Locate the cell with the specified text and output its (x, y) center coordinate. 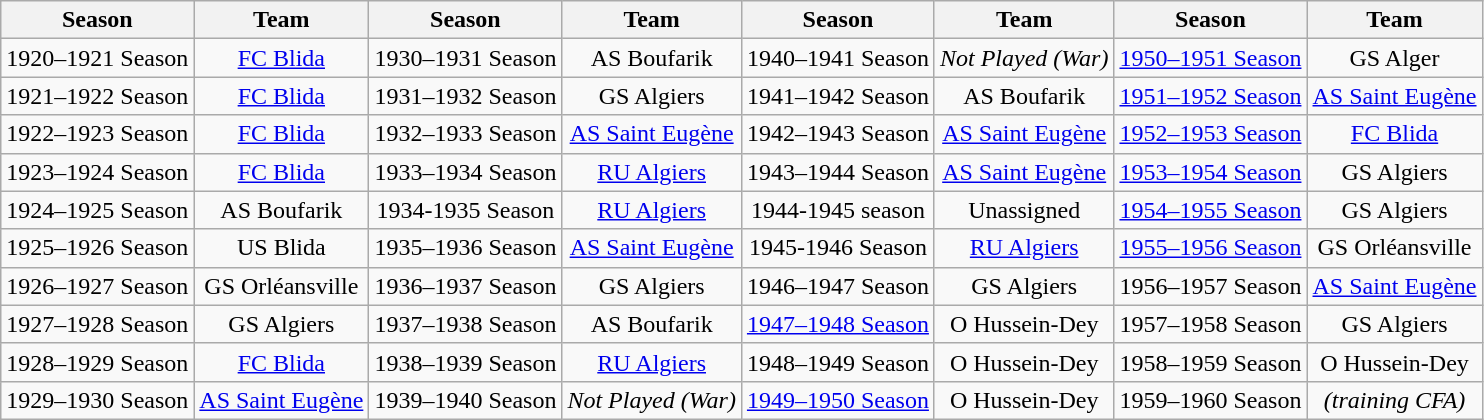
1955–1956 Season (1210, 248)
1956–1957 Season (1210, 286)
1922–1923 Season (98, 134)
1954–1955 Season (1210, 210)
1936–1937 Season (466, 286)
1938–1939 Season (466, 362)
1937–1938 Season (466, 324)
1944-1945 season (838, 210)
1959–1960 Season (1210, 400)
1929–1930 Season (98, 400)
1957–1958 Season (1210, 324)
1931–1932 Season (466, 96)
1935–1936 Season (466, 248)
1953–1954 Season (1210, 172)
1951–1952 Season (1210, 96)
1932–1933 Season (466, 134)
1942–1943 Season (838, 134)
US Blida (282, 248)
1945-1946 Season (838, 248)
1958–1959 Season (1210, 362)
1949–1950 Season (838, 400)
1927–1928 Season (98, 324)
1924–1925 Season (98, 210)
1941–1942 Season (838, 96)
Unassigned (1024, 210)
1920–1921 Season (98, 58)
1948–1949 Season (838, 362)
1943–1944 Season (838, 172)
GS Alger (1394, 58)
1925–1926 Season (98, 248)
1940–1941 Season (838, 58)
1947–1948 Season (838, 324)
1926–1927 Season (98, 286)
1946–1947 Season (838, 286)
1930–1931 Season (466, 58)
1923–1924 Season (98, 172)
1928–1929 Season (98, 362)
1933–1934 Season (466, 172)
1921–1922 Season (98, 96)
1939–1940 Season (466, 400)
1950–1951 Season (1210, 58)
1952–1953 Season (1210, 134)
1934-1935 Season (466, 210)
(training CFA) (1394, 400)
